Detect which cell encompasses the target text, then output its (x, y) center coordinate. 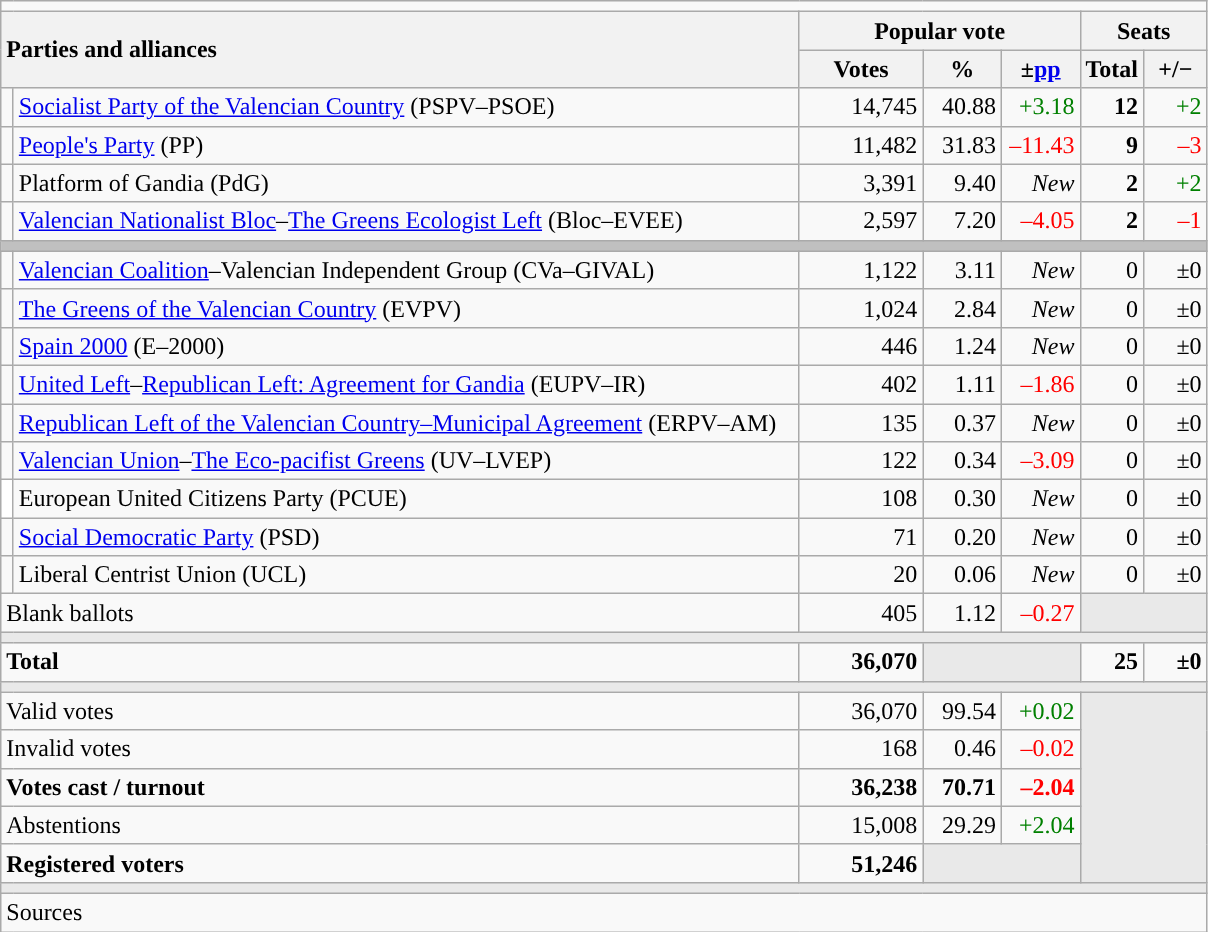
Platform of Gandia (PdG) (406, 183)
3,391 (861, 183)
51,246 (861, 863)
1.11 (962, 384)
0.37 (962, 423)
–2.04 (1040, 787)
1,122 (861, 270)
Sources (604, 912)
Valencian Coalition–Valencian Independent Group (CVa–GIVAL) (406, 270)
The Greens of the Valencian Country (EVPV) (406, 308)
1,024 (861, 308)
–0.27 (1040, 613)
12 (1112, 107)
14,745 (861, 107)
Socialist Party of the Valencian Country (PSPV–PSOE) (406, 107)
9 (1112, 145)
0.30 (962, 499)
446 (861, 346)
–1.86 (1040, 384)
Blank ballots (400, 613)
40.88 (962, 107)
Liberal Centrist Union (UCL) (406, 575)
Votes (861, 69)
–0.02 (1040, 749)
7.20 (962, 221)
1.12 (962, 613)
+2.04 (1040, 825)
+/− (1176, 69)
–11.43 (1040, 145)
Valencian Union–The Eco-pacifist Greens (UV–LVEP) (406, 461)
People's Party (PP) (406, 145)
402 (861, 384)
9.40 (962, 183)
108 (861, 499)
Votes cast / turnout (400, 787)
70.71 (962, 787)
+3.18 (1040, 107)
11,482 (861, 145)
% (962, 69)
–4.05 (1040, 221)
Republican Left of the Valencian Country–Municipal Agreement (ERPV–AM) (406, 423)
±pp (1040, 69)
3.11 (962, 270)
+0.02 (1040, 711)
0.20 (962, 537)
Parties and alliances (400, 50)
Valencian Nationalist Bloc–The Greens Ecologist Left (Bloc–EVEE) (406, 221)
0.46 (962, 749)
15,008 (861, 825)
Invalid votes (400, 749)
Abstentions (400, 825)
0.06 (962, 575)
36,238 (861, 787)
–1 (1176, 221)
–3 (1176, 145)
Registered voters (400, 863)
Spain 2000 (E–2000) (406, 346)
122 (861, 461)
29.29 (962, 825)
405 (861, 613)
Seats (1144, 31)
168 (861, 749)
99.54 (962, 711)
0.34 (962, 461)
2,597 (861, 221)
United Left–Republican Left: Agreement for Gandia (EUPV–IR) (406, 384)
Popular vote (940, 31)
1.24 (962, 346)
Valid votes (400, 711)
25 (1112, 662)
–3.09 (1040, 461)
2.84 (962, 308)
31.83 (962, 145)
71 (861, 537)
European United Citizens Party (PCUE) (406, 499)
20 (861, 575)
135 (861, 423)
Social Democratic Party (PSD) (406, 537)
